Return the [X, Y] coordinate for the center point of the cell that contains the specified text.  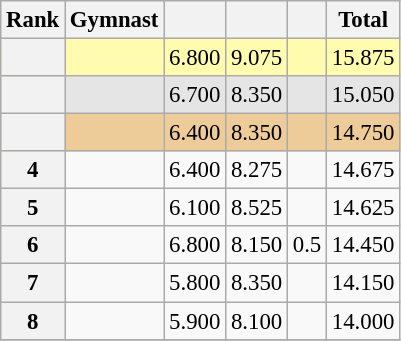
15.875 [364, 58]
Rank [33, 20]
6 [33, 245]
8.100 [257, 321]
8 [33, 321]
6.100 [195, 208]
8.150 [257, 245]
14.675 [364, 170]
0.5 [306, 245]
14.750 [364, 133]
5 [33, 208]
9.075 [257, 58]
4 [33, 170]
8.275 [257, 170]
5.800 [195, 283]
14.150 [364, 283]
14.625 [364, 208]
8.525 [257, 208]
6.700 [195, 95]
Total [364, 20]
15.050 [364, 95]
14.450 [364, 245]
5.900 [195, 321]
7 [33, 283]
Gymnast [114, 20]
14.000 [364, 321]
